Extract the (x, y) coordinate from the center of the cell holding the provided text.  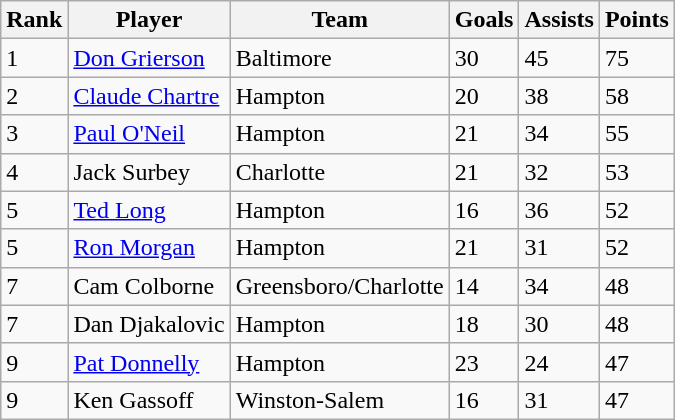
2 (34, 96)
Team (340, 20)
Ted Long (149, 210)
Baltimore (340, 58)
Greensboro/Charlotte (340, 286)
Ron Morgan (149, 248)
55 (636, 134)
32 (559, 172)
38 (559, 96)
45 (559, 58)
Assists (559, 20)
Dan Djakalovic (149, 324)
75 (636, 58)
36 (559, 210)
Winston-Salem (340, 400)
23 (484, 362)
Pat Donnelly (149, 362)
20 (484, 96)
1 (34, 58)
Rank (34, 20)
53 (636, 172)
14 (484, 286)
58 (636, 96)
Points (636, 20)
Charlotte (340, 172)
Player (149, 20)
Cam Colborne (149, 286)
Jack Surbey (149, 172)
Don Grierson (149, 58)
Goals (484, 20)
Claude Chartre (149, 96)
3 (34, 134)
18 (484, 324)
4 (34, 172)
24 (559, 362)
Ken Gassoff (149, 400)
Paul O'Neil (149, 134)
